Capture the cell that displays the provided text and extract its [x, y] central coordinate. 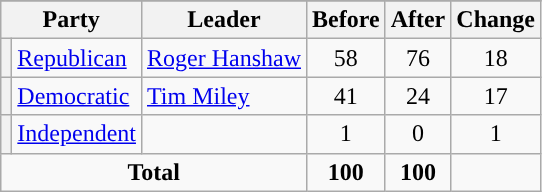
Tim Miley [224, 96]
After [418, 20]
Roger Hanshaw [224, 58]
Change [496, 20]
41 [346, 96]
17 [496, 96]
Before [346, 20]
24 [418, 96]
Total [154, 172]
Party [72, 20]
58 [346, 58]
Republican [77, 58]
0 [418, 134]
Democratic [77, 96]
Leader [224, 20]
18 [496, 58]
76 [418, 58]
Independent [77, 134]
